Determine the (x, y) coordinate at the center of the cell enclosing the given text.  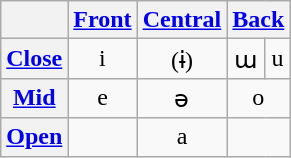
u (278, 59)
e (102, 98)
a (182, 137)
ə (182, 98)
Back (258, 20)
o (258, 98)
Mid (34, 98)
ɯ (246, 59)
i (102, 59)
Front (102, 20)
Open (34, 137)
Central (182, 20)
(ɨ) (182, 59)
Close (34, 59)
